Scan for the cell matching the given text and deliver its (x, y) coordinate at center. 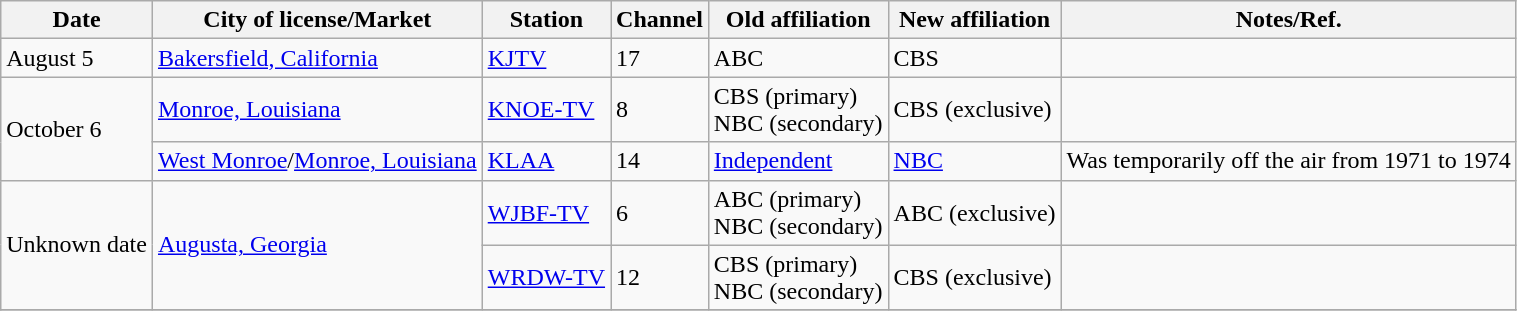
Notes/Ref. (1288, 20)
ABC (798, 58)
Augusta, Georgia (317, 245)
Was temporarily off the air from 1971 to 1974 (1288, 161)
KLAA (546, 161)
WJBF-TV (546, 212)
KNOE-TV (546, 110)
WRDW-TV (546, 278)
NBC (974, 161)
12 (660, 278)
17 (660, 58)
City of license/Market (317, 20)
6 (660, 212)
October 6 (77, 128)
New affiliation (974, 20)
ABC (exclusive) (974, 212)
August 5 (77, 58)
8 (660, 110)
Old affiliation (798, 20)
Date (77, 20)
Station (546, 20)
14 (660, 161)
KJTV (546, 58)
Independent (798, 161)
Monroe, Louisiana (317, 110)
Bakersfield, California (317, 58)
ABC (primary) NBC (secondary) (798, 212)
Unknown date (77, 245)
West Monroe/Monroe, Louisiana (317, 161)
CBS (974, 58)
Channel (660, 20)
